For the text-containing cell, return its midpoint in (x, y) coordinate format. 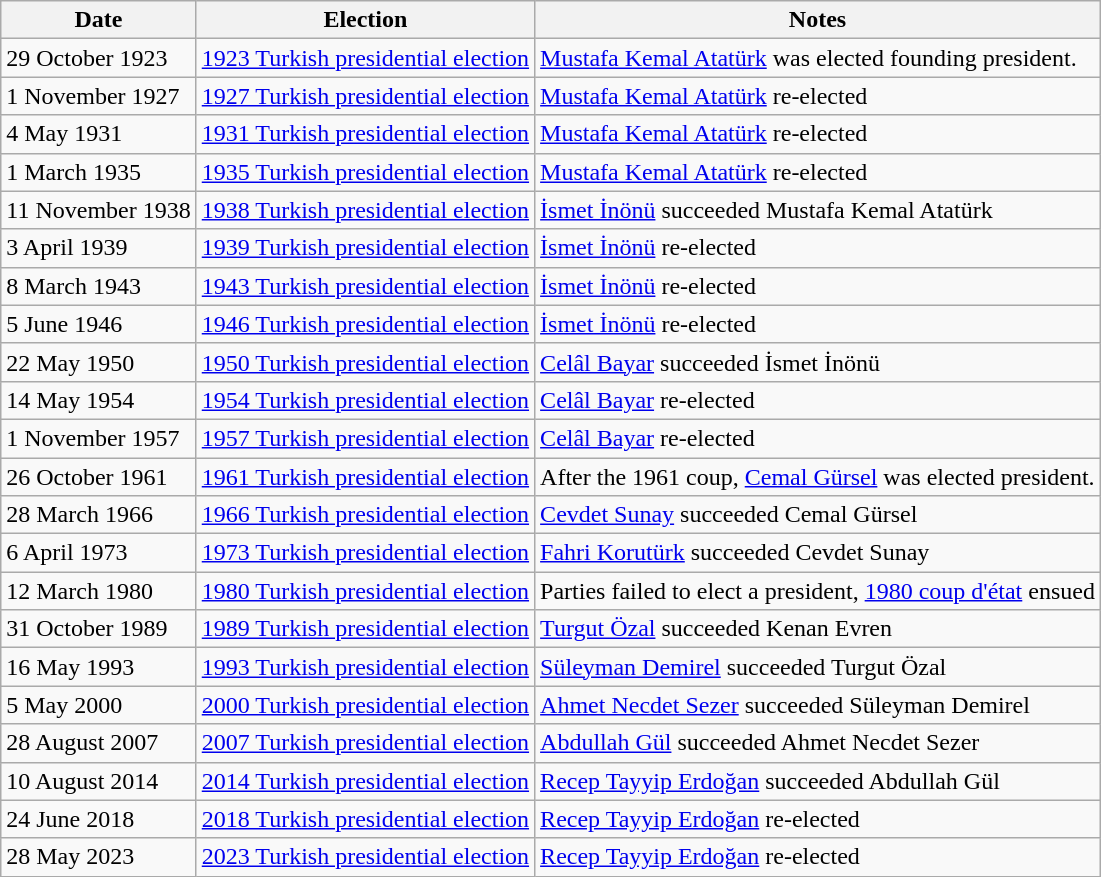
28 August 2007 (98, 743)
1935 Turkish presidential election (365, 172)
16 May 1993 (98, 667)
1950 Turkish presidential election (365, 362)
22 May 1950 (98, 362)
5 June 1946 (98, 324)
1939 Turkish presidential election (365, 248)
1927 Turkish presidential election (365, 96)
Celâl Bayar succeeded İsmet İnönü (818, 362)
1 November 1957 (98, 438)
1961 Turkish presidential election (365, 477)
1993 Turkish presidential election (365, 667)
Ahmet Necdet Sezer succeeded Süleyman Demirel (818, 705)
1946 Turkish presidential election (365, 324)
11 November 1938 (98, 210)
Abdullah Gül succeeded Ahmet Necdet Sezer (818, 743)
1980 Turkish presidential election (365, 591)
Fahri Korutürk succeeded Cevdet Sunay (818, 553)
1973 Turkish presidential election (365, 553)
2018 Turkish presidential election (365, 819)
5 May 2000 (98, 705)
29 October 1923 (98, 58)
2014 Turkish presidential election (365, 781)
1 November 1927 (98, 96)
12 March 1980 (98, 591)
26 October 1961 (98, 477)
3 April 1939 (98, 248)
8 March 1943 (98, 286)
2000 Turkish presidential election (365, 705)
Turgut Özal succeeded Kenan Evren (818, 629)
1957 Turkish presidential election (365, 438)
4 May 1931 (98, 134)
10 August 2014 (98, 781)
Date (98, 20)
1943 Turkish presidential election (365, 286)
Recep Tayyip Erdoğan succeeded Abdullah Gül (818, 781)
28 May 2023 (98, 857)
1966 Turkish presidential election (365, 515)
2023 Turkish presidential election (365, 857)
24 June 2018 (98, 819)
1938 Turkish presidential election (365, 210)
İsmet İnönü succeeded Mustafa Kemal Atatürk (818, 210)
14 May 1954 (98, 400)
Parties failed to elect a president, 1980 coup d'état ensued (818, 591)
1954 Turkish presidential election (365, 400)
Süleyman Demirel succeeded Turgut Özal (818, 667)
31 October 1989 (98, 629)
6 April 1973 (98, 553)
28 March 1966 (98, 515)
1931 Turkish presidential election (365, 134)
1923 Turkish presidential election (365, 58)
Election (365, 20)
1989 Turkish presidential election (365, 629)
1 March 1935 (98, 172)
Notes (818, 20)
Mustafa Kemal Atatürk was elected founding president. (818, 58)
Cevdet Sunay succeeded Cemal Gürsel (818, 515)
After the 1961 coup, Cemal Gürsel was elected president. (818, 477)
2007 Turkish presidential election (365, 743)
